Provide the [x, y] coordinate of the cell's center where the given text is located.  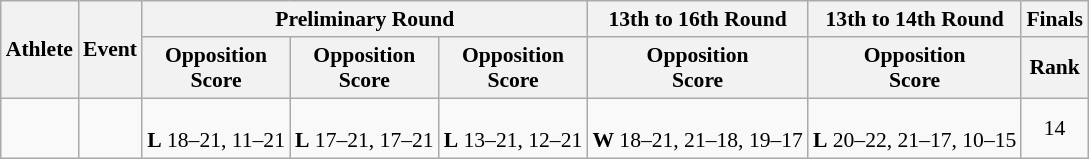
Event [110, 50]
L 17–21, 17–21 [364, 128]
Athlete [40, 50]
13th to 16th Round [698, 19]
L 20–22, 21–17, 10–15 [914, 128]
Preliminary Round [364, 19]
L 18–21, 11–21 [216, 128]
14 [1054, 128]
Finals [1054, 19]
L 13–21, 12–21 [514, 128]
W 18–21, 21–18, 19–17 [698, 128]
13th to 14th Round [914, 19]
Rank [1054, 68]
